From the cell containing the given text, extract its center point as [X, Y] coordinate. 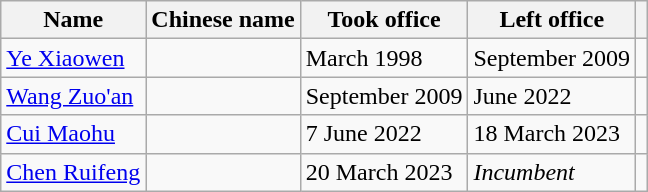
March 1998 [384, 58]
Took office [384, 20]
18 March 2023 [552, 134]
7 June 2022 [384, 134]
Wang Zuo'an [74, 96]
Chinese name [223, 20]
Incumbent [552, 172]
20 March 2023 [384, 172]
Cui Maohu [74, 134]
Ye Xiaowen [74, 58]
Name [74, 20]
Left office [552, 20]
Chen Ruifeng [74, 172]
June 2022 [552, 96]
